Return the [x, y] coordinate for the center point of the cell that contains the specified text.  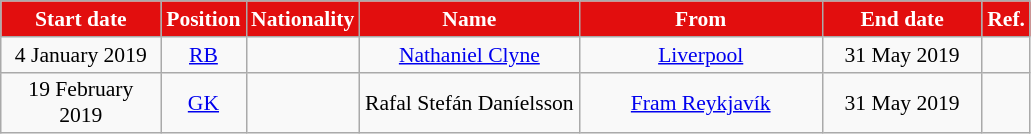
Ref. [1006, 19]
Liverpool [700, 55]
Rafal Stefán Daníelsson [469, 102]
From [700, 19]
End date [902, 19]
19 February 2019 [81, 102]
Name [469, 19]
Nathaniel Clyne [469, 55]
GK [204, 102]
RB [204, 55]
Position [204, 19]
4 January 2019 [81, 55]
Fram Reykjavík [700, 102]
Nationality [302, 19]
Start date [81, 19]
